Return the (x, y) coordinate for the center point of the cell that contains the specified text.  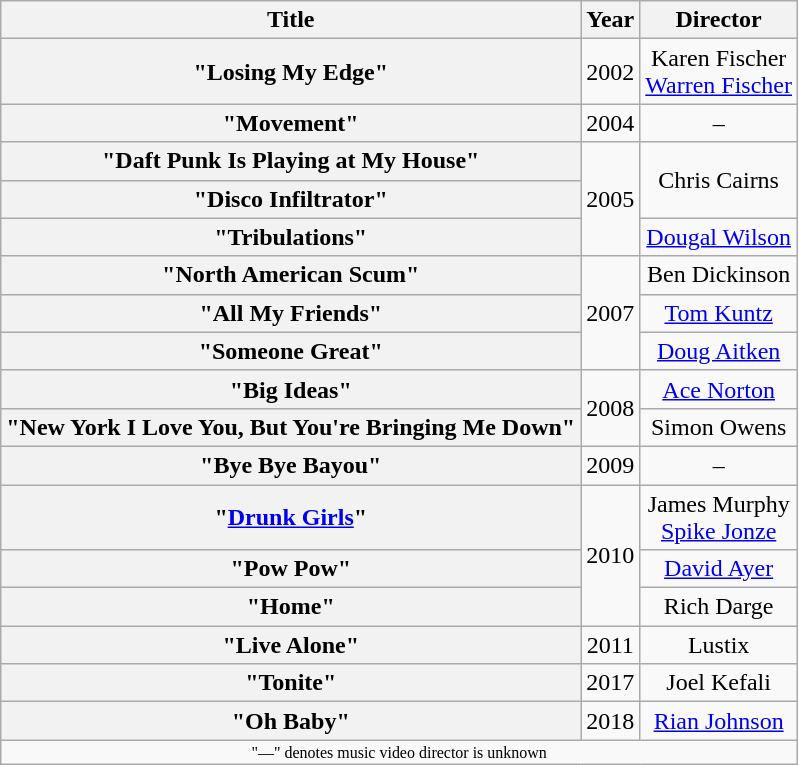
Rich Darge (719, 607)
"Disco Infiltrator" (291, 199)
Doug Aitken (719, 351)
David Ayer (719, 569)
Director (719, 20)
Joel Kefali (719, 683)
Ace Norton (719, 389)
James MurphySpike Jonze (719, 516)
"Someone Great" (291, 351)
Title (291, 20)
2018 (610, 721)
2008 (610, 408)
Chris Cairns (719, 180)
Tom Kuntz (719, 313)
"Oh Baby" (291, 721)
"Losing My Edge" (291, 72)
"Movement" (291, 123)
2010 (610, 554)
Simon Owens (719, 427)
2011 (610, 645)
"Bye Bye Bayou" (291, 465)
Rian Johnson (719, 721)
"North American Scum" (291, 275)
"Tonite" (291, 683)
2009 (610, 465)
2004 (610, 123)
"Tribulations" (291, 237)
"New York I Love You, But You're Bringing Me Down" (291, 427)
Ben Dickinson (719, 275)
Lustix (719, 645)
2007 (610, 313)
Dougal Wilson (719, 237)
Karen FischerWarren Fischer (719, 72)
"Daft Punk Is Playing at My House" (291, 161)
Year (610, 20)
"Pow Pow" (291, 569)
"Big Ideas" (291, 389)
"Live Alone" (291, 645)
2017 (610, 683)
2005 (610, 199)
"—" denotes music video director is unknown (400, 752)
"Drunk Girls" (291, 516)
"All My Friends" (291, 313)
2002 (610, 72)
"Home" (291, 607)
